Find where the given text appears and provide that cell's center as (X, Y) coordinate. 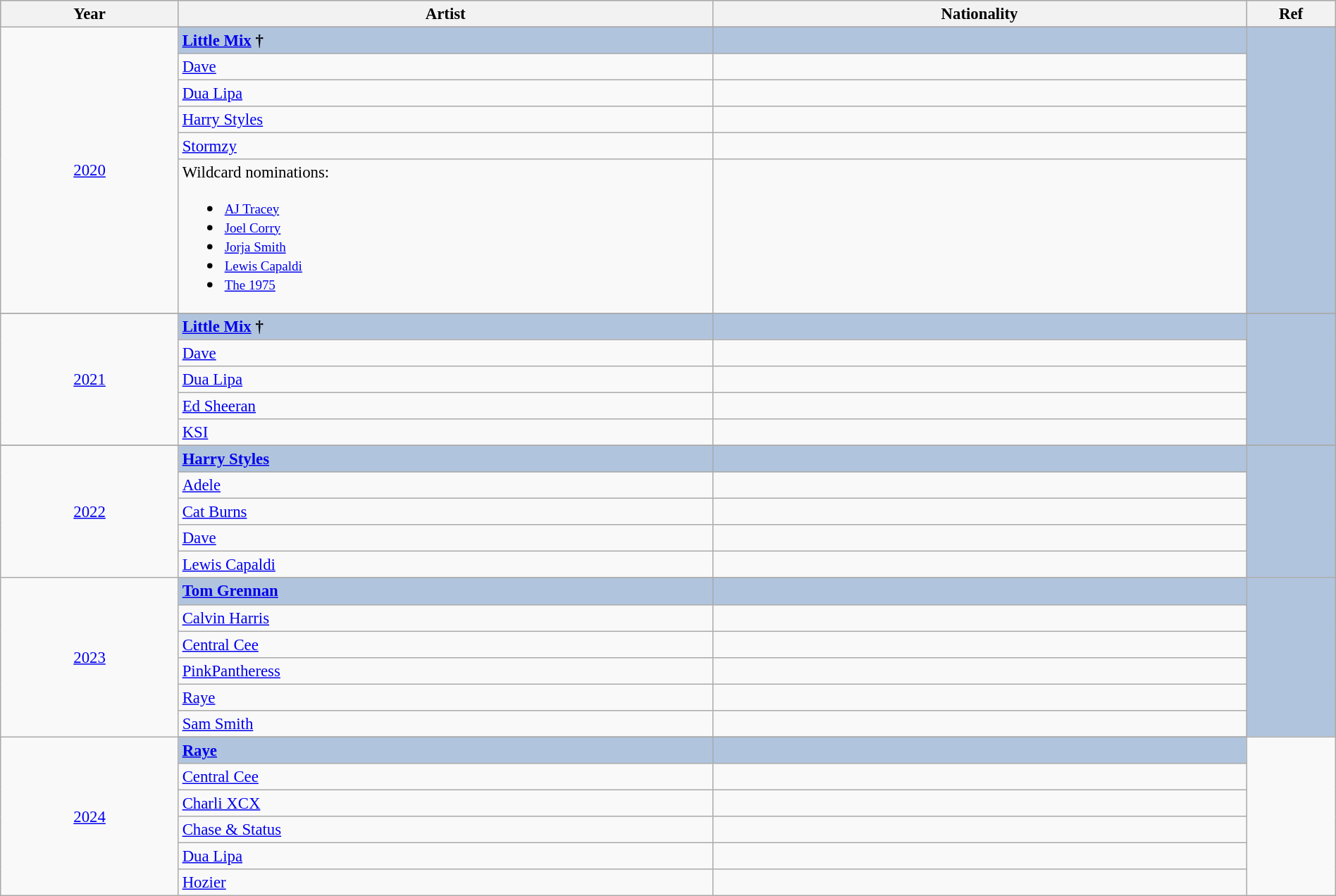
Adele (445, 485)
Cat Burns (445, 512)
Year (90, 14)
Nationality (979, 14)
Lewis Capaldi (445, 565)
2024 (90, 816)
Tom Grennan (445, 592)
2023 (90, 658)
Wildcard nominations:AJ TraceyJoel CorryJorja SmithLewis CapaldiThe 1975 (445, 236)
KSI (445, 433)
Sam Smith (445, 724)
2021 (90, 380)
Artist (445, 14)
Ed Sheeran (445, 406)
Chase & Status (445, 830)
2020 (90, 170)
Hozier (445, 883)
2022 (90, 512)
Ref (1291, 14)
PinkPantheress (445, 671)
Charli XCX (445, 803)
Calvin Harris (445, 618)
Stormzy (445, 147)
